Detect which cell encompasses the target text, then output its [X, Y] center coordinate. 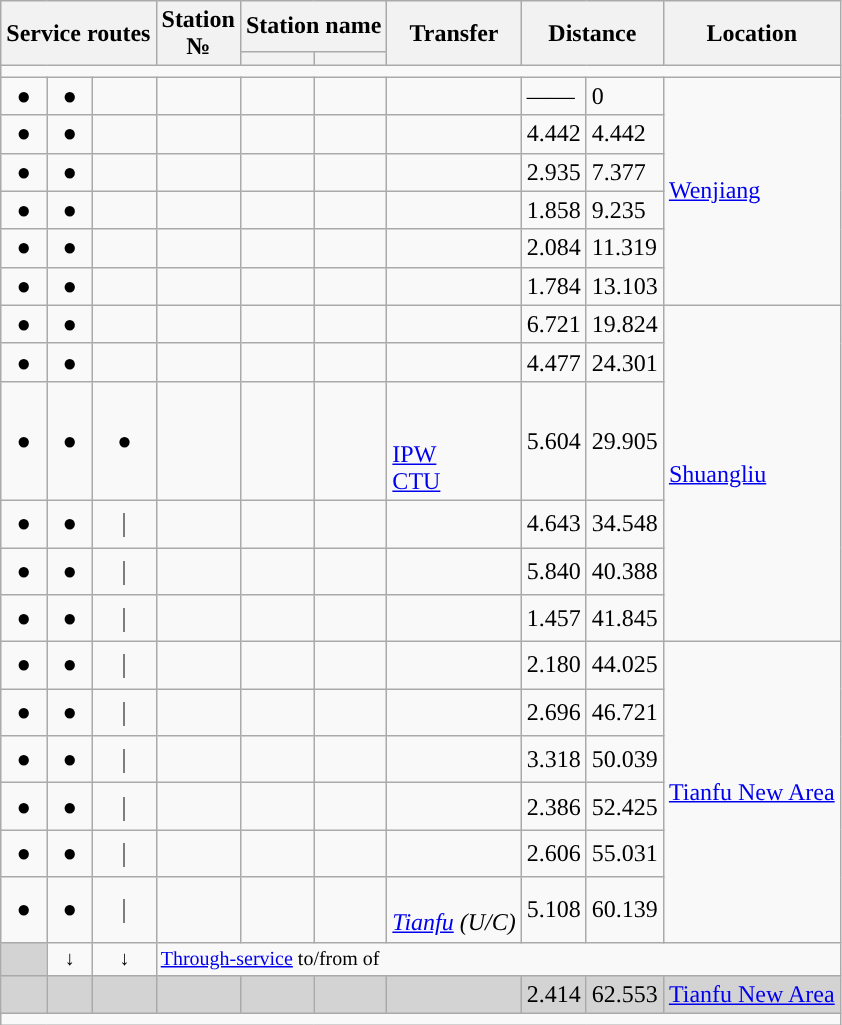
4.477 [554, 362]
Location [752, 34]
62.553 [624, 994]
Station№ [198, 34]
44.025 [624, 666]
34.548 [624, 524]
11.319 [624, 248]
29.905 [624, 440]
5.108 [554, 910]
Service routes [78, 34]
Wenjiang [752, 191]
13.103 [624, 286]
2.935 [554, 172]
1.858 [554, 210]
1.457 [554, 618]
2.414 [554, 994]
40.388 [624, 572]
6.721 [554, 324]
Through-service to/from of [498, 958]
52.425 [624, 806]
Shuangliu [752, 473]
2.606 [554, 854]
4.643 [554, 524]
2.696 [554, 712]
Station name [313, 26]
24.301 [624, 362]
19.824 [624, 324]
1.784 [554, 286]
2.180 [554, 666]
—— [554, 96]
2.386 [554, 806]
Distance [592, 34]
55.031 [624, 854]
0 [624, 96]
3.318 [554, 760]
60.139 [624, 910]
9.235 [624, 210]
Transfer [454, 34]
5.840 [554, 572]
IPW CTU [454, 440]
7.377 [624, 172]
46.721 [624, 712]
5.604 [554, 440]
50.039 [624, 760]
2.084 [554, 248]
41.845 [624, 618]
Tianfu (U/C) [454, 910]
